Pinpoint the cell where the given text exists, returning its (x, y) midpoint coordinate. 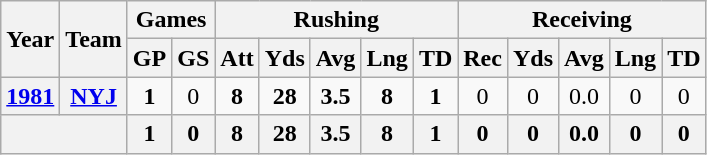
Team (94, 39)
Rushing (336, 20)
Att (237, 58)
Games (170, 20)
1981 (30, 96)
Rec (483, 58)
GS (194, 58)
Year (30, 39)
NYJ (94, 96)
Receiving (582, 20)
GP (149, 58)
